Locate the cell with the specified text and output its [x, y] center coordinate. 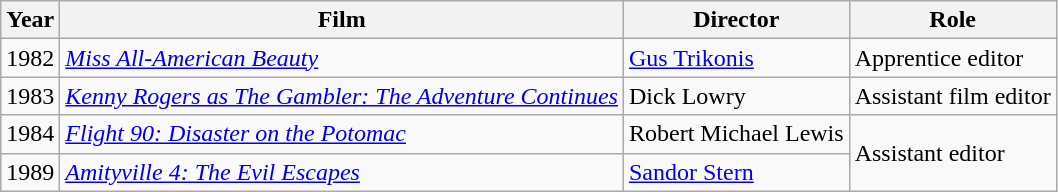
Film [342, 20]
Gus Trikonis [736, 58]
1982 [30, 58]
Year [30, 20]
Director [736, 20]
1983 [30, 96]
Flight 90: Disaster on the Potomac [342, 134]
Miss All-American Beauty [342, 58]
1984 [30, 134]
Assistant editor [952, 153]
Assistant film editor [952, 96]
Role [952, 20]
Apprentice editor [952, 58]
Amityville 4: The Evil Escapes [342, 172]
Sandor Stern [736, 172]
Robert Michael Lewis [736, 134]
Kenny Rogers as The Gambler: The Adventure Continues [342, 96]
1989 [30, 172]
Dick Lowry [736, 96]
